Search for the cell housing the specified text and yield its [x, y] center coordinate. 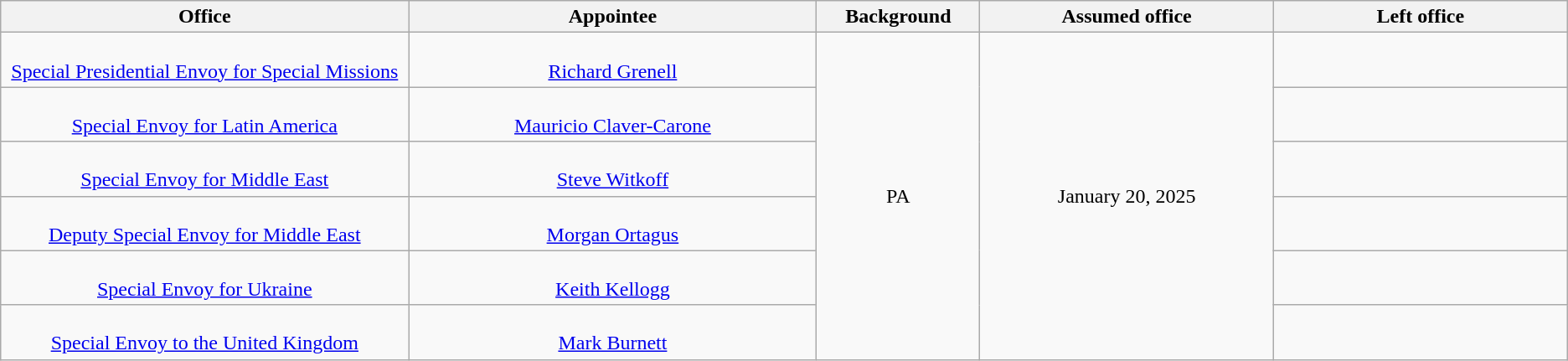
Special Envoy for Middle East [204, 169]
January 20, 2025 [1127, 196]
Left office [1421, 17]
Assumed office [1127, 17]
Special Presidential Envoy for Special Missions [204, 60]
Deputy Special Envoy for Middle East [204, 223]
Mark Burnett [613, 332]
Background [898, 17]
Special Envoy to the United Kingdom [204, 332]
Morgan Ortagus [613, 223]
Special Envoy for Ukraine [204, 278]
Mauricio Claver-Carone [613, 114]
Steve Witkoff [613, 169]
Keith Kellogg [613, 278]
Appointee [613, 17]
Office [204, 17]
Special Envoy for Latin America [204, 114]
PA [898, 196]
Richard Grenell [613, 60]
